From the cell containing the given text, extract its center point as [x, y] coordinate. 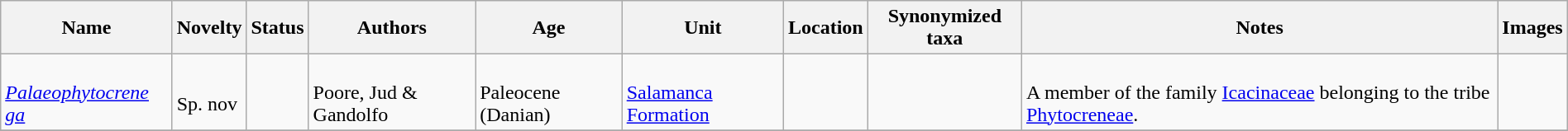
Notes [1259, 28]
Synonymized taxa [944, 28]
Paleocene (Danian) [549, 92]
Age [549, 28]
Salamanca Formation [703, 92]
Name [86, 28]
Sp. nov [209, 92]
Authors [392, 28]
A member of the family Icacinaceae belonging to the tribe Phytocreneae. [1259, 92]
Images [1532, 28]
Location [825, 28]
Poore, Jud & Gandolfo [392, 92]
Novelty [209, 28]
Unit [703, 28]
Palaeophytocrene ga [86, 92]
Status [278, 28]
